Scan for the cell matching the given text and deliver its [x, y] coordinate at center. 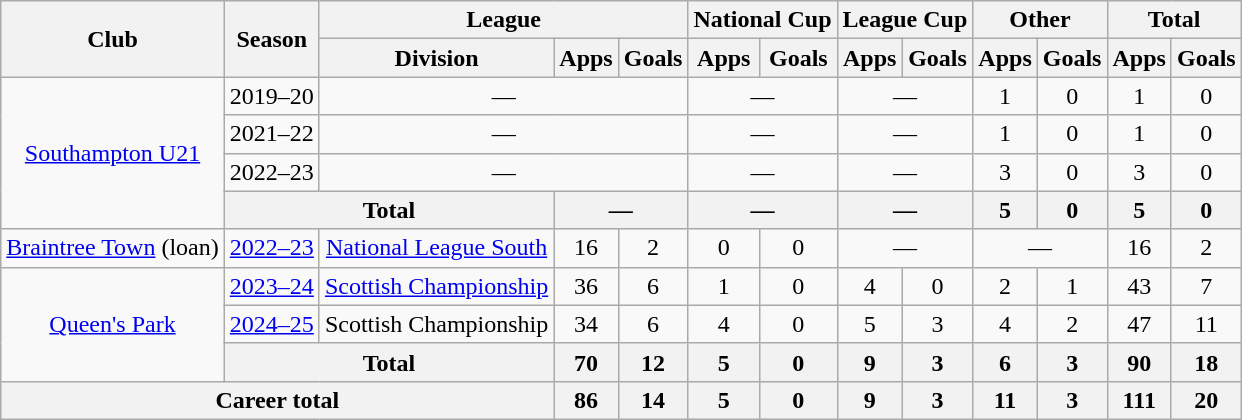
47 [1139, 324]
12 [653, 362]
League [504, 20]
National League South [436, 248]
Queen's Park [113, 324]
2024–25 [272, 324]
2019–20 [272, 96]
Season [272, 39]
18 [1206, 362]
Other [1040, 20]
Braintree Town (loan) [113, 248]
34 [586, 324]
National Cup [762, 20]
Southampton U21 [113, 153]
2021–22 [272, 134]
36 [586, 286]
Career total [278, 400]
111 [1139, 400]
86 [586, 400]
7 [1206, 286]
Division [436, 58]
43 [1139, 286]
90 [1139, 362]
70 [586, 362]
20 [1206, 400]
League Cup [905, 20]
14 [653, 400]
Club [113, 39]
2023–24 [272, 286]
